Locate the cell with the specified text and output its [x, y] center coordinate. 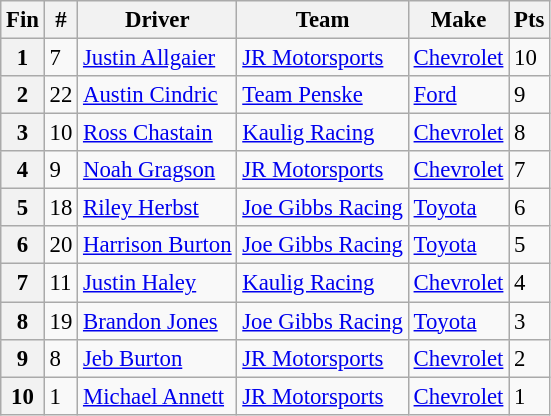
Team [322, 20]
Jeb Burton [158, 358]
18 [60, 208]
Pts [530, 20]
Justin Haley [158, 283]
Austin Cindric [158, 95]
19 [60, 321]
Harrison Burton [158, 245]
Michael Annett [158, 396]
Justin Allgaier [158, 58]
Fin [23, 20]
Noah Gragson [158, 170]
20 [60, 245]
Make [458, 20]
Riley Herbst [158, 208]
22 [60, 95]
# [60, 20]
Brandon Jones [158, 321]
Ford [458, 95]
11 [60, 283]
Driver [158, 20]
Ross Chastain [158, 133]
Team Penske [322, 95]
